Identify which cell holds the provided text, then report its [X, Y] central coordinate. 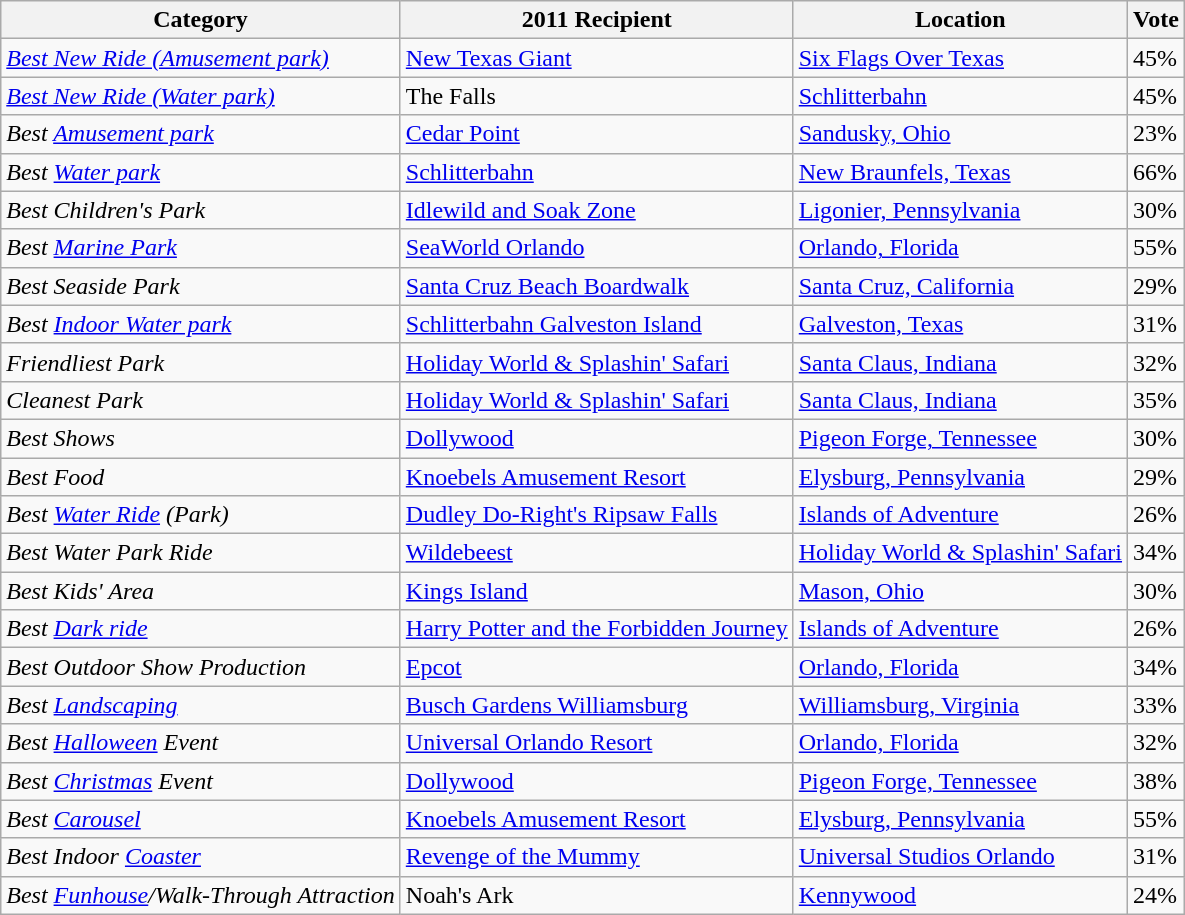
Location [960, 20]
Best Marine Park [201, 248]
Best Water Park Ride [201, 553]
Busch Gardens Williamsburg [596, 705]
Friendliest Park [201, 362]
Cleanest Park [201, 400]
33% [1156, 705]
2011 Recipient [596, 20]
Epcot [596, 667]
Wildebeest [596, 553]
Best Christmas Event [201, 781]
Best Kids' Area [201, 591]
New Texas Giant [596, 58]
Best Water Ride (Park) [201, 515]
Best New Ride (Amusement park) [201, 58]
Best Halloween Event [201, 743]
Best Food [201, 477]
Kings Island [596, 591]
Best Seaside Park [201, 286]
Noah's Ark [596, 895]
Williamsburg, Virginia [960, 705]
Harry Potter and the Forbidden Journey [596, 629]
Vote [1156, 20]
Santa Cruz, California [960, 286]
38% [1156, 781]
Best Funhouse/Walk-Through Attraction [201, 895]
The Falls [596, 96]
Sandusky, Ohio [960, 134]
Revenge of the Mummy [596, 857]
66% [1156, 172]
Best Indoor Coaster [201, 857]
Ligonier, Pennsylvania [960, 210]
Best Landscaping [201, 705]
Universal Orlando Resort [596, 743]
Best Amusement park [201, 134]
Santa Cruz Beach Boardwalk [596, 286]
Best Dark ride [201, 629]
Best Children's Park [201, 210]
24% [1156, 895]
SeaWorld Orlando [596, 248]
35% [1156, 400]
Cedar Point [596, 134]
Universal Studios Orlando [960, 857]
Dudley Do-Right's Ripsaw Falls [596, 515]
Schlitterbahn Galveston Island [596, 324]
Six Flags Over Texas [960, 58]
23% [1156, 134]
Kennywood [960, 895]
Best Outdoor Show Production [201, 667]
Category [201, 20]
Best Carousel [201, 819]
Idlewild and Soak Zone [596, 210]
New Braunfels, Texas [960, 172]
Best New Ride (Water park) [201, 96]
Best Water park [201, 172]
Best Indoor Water park [201, 324]
Galveston, Texas [960, 324]
Best Shows [201, 438]
Mason, Ohio [960, 591]
